Scan for the cell matching the given text and deliver its (x, y) coordinate at center. 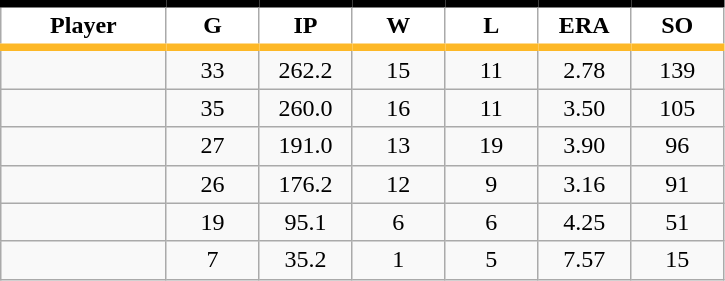
26 (212, 184)
16 (398, 108)
2.78 (584, 68)
12 (398, 184)
7 (212, 260)
33 (212, 68)
96 (678, 146)
35 (212, 108)
262.2 (306, 68)
3.90 (584, 146)
SO (678, 26)
5 (492, 260)
3.50 (584, 108)
9 (492, 184)
13 (398, 146)
91 (678, 184)
ERA (584, 26)
4.25 (584, 222)
35.2 (306, 260)
105 (678, 108)
G (212, 26)
27 (212, 146)
139 (678, 68)
51 (678, 222)
3.16 (584, 184)
191.0 (306, 146)
IP (306, 26)
95.1 (306, 222)
260.0 (306, 108)
176.2 (306, 184)
L (492, 26)
1 (398, 260)
Player (84, 26)
W (398, 26)
7.57 (584, 260)
